Return the [x, y] coordinate for the center point of the cell that contains the specified text.  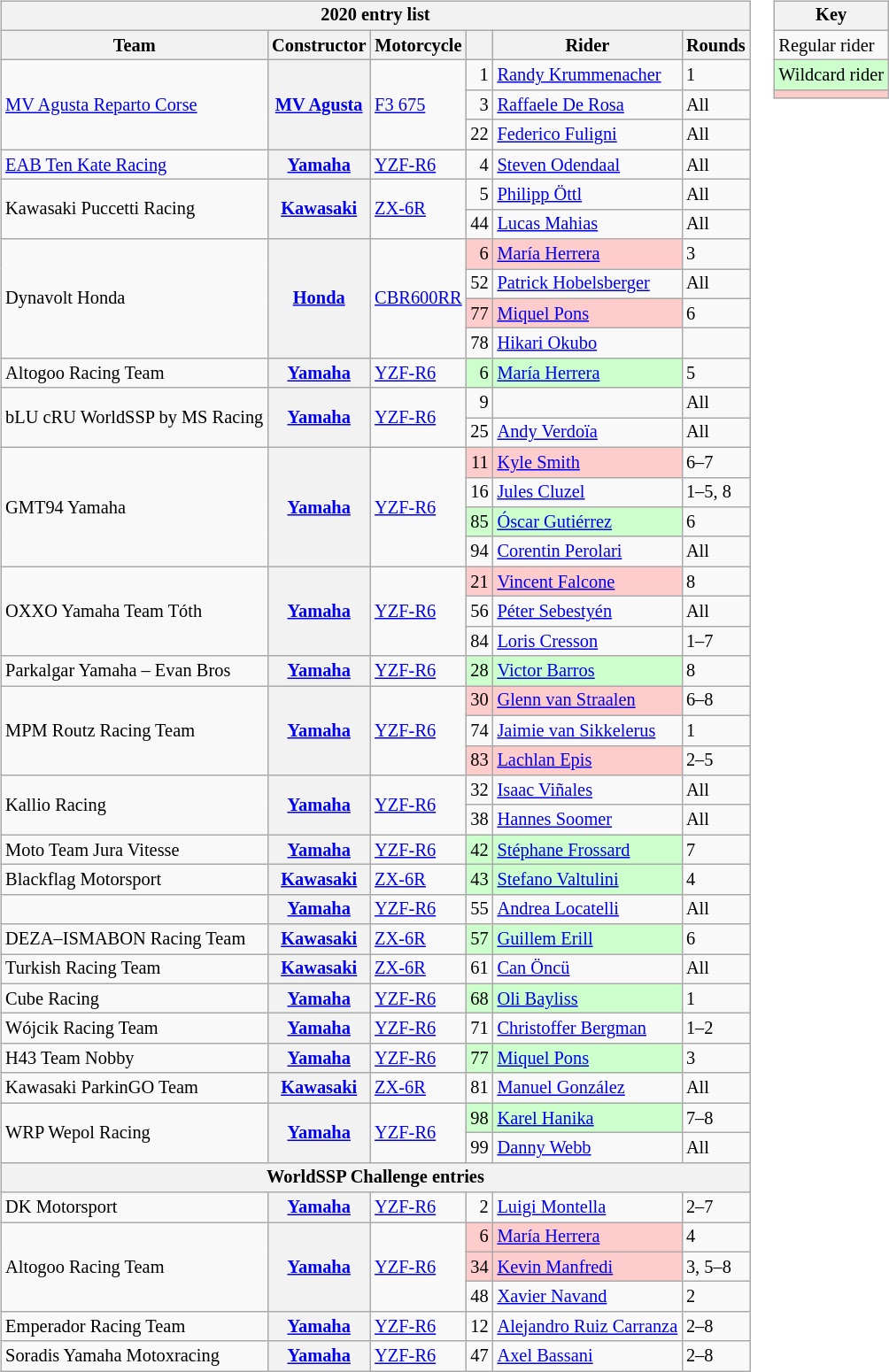
12 [480, 1327]
Alejandro Ruiz Carranza [588, 1327]
Honda [319, 299]
44 [480, 224]
Óscar Gutiérrez [588, 522]
55 [480, 909]
Kawasaki Puccetti Racing [135, 209]
Victor Barros [588, 671]
2020 entry list [375, 16]
7–8 [715, 1118]
3, 5–8 [715, 1267]
48 [480, 1297]
74 [480, 730]
47 [480, 1356]
Manuel González [588, 1088]
83 [480, 760]
Team [135, 45]
61 [480, 969]
Hannes Soomer [588, 820]
Andrea Locatelli [588, 909]
71 [480, 1029]
1–5, 8 [715, 492]
22 [480, 135]
Axel Bassani [588, 1356]
32 [480, 790]
Glenn van Straalen [588, 701]
WRP Wepol Racing [135, 1133]
MV Agusta Reparto Corse [135, 104]
57 [480, 939]
11 [480, 462]
21 [480, 582]
WorldSSP Challenge entries [375, 1177]
DEZA–ISMABON Racing Team [135, 939]
Key [831, 16]
Emperador Racing Team [135, 1327]
Oli Bayliss [588, 998]
Parkalgar Yamaha – Evan Bros [135, 671]
85 [480, 522]
Steven Odendaal [588, 165]
Christoffer Bergman [588, 1029]
78 [480, 343]
bLU cRU WorldSSP by MS Racing [135, 418]
Stéphane Frossard [588, 850]
Blackflag Motorsport [135, 880]
52 [480, 284]
Kevin Manfredi [588, 1267]
GMT94 Yamaha [135, 506]
Kyle Smith [588, 462]
MV Agusta [319, 104]
25 [480, 433]
Hikari Okubo [588, 343]
OXXO Yamaha Team Tóth [135, 611]
CBR600RR [418, 299]
43 [480, 880]
MPM Routz Racing Team [135, 731]
94 [480, 551]
Jules Cluzel [588, 492]
Wildcard rider [831, 75]
Wójcik Racing Team [135, 1029]
Luigi Montella [588, 1207]
9 [480, 403]
1–2 [715, 1029]
7 [715, 850]
1–7 [715, 641]
6–7 [715, 462]
Rounds [715, 45]
Guillem Erill [588, 939]
56 [480, 612]
42 [480, 850]
Danny Webb [588, 1148]
38 [480, 820]
2–5 [715, 760]
Constructor [319, 45]
Kawasaki ParkinGO Team [135, 1088]
Federico Fuligni [588, 135]
81 [480, 1088]
Can Öncü [588, 969]
Jaimie van Sikkelerus [588, 730]
Raffaele De Rosa [588, 105]
H43 Team Nobby [135, 1059]
DK Motorsport [135, 1207]
99 [480, 1148]
Péter Sebestyén [588, 612]
Motorcycle [418, 45]
Cube Racing [135, 998]
98 [480, 1118]
Vincent Falcone [588, 582]
84 [480, 641]
Philipp Öttl [588, 195]
Xavier Navand [588, 1297]
34 [480, 1267]
Lucas Mahias [588, 224]
Regular rider [831, 45]
Loris Cresson [588, 641]
2–7 [715, 1207]
Isaac Viñales [588, 790]
Randy Krummenacher [588, 75]
Patrick Hobelsberger [588, 284]
Turkish Racing Team [135, 969]
Rider [588, 45]
EAB Ten Kate Racing [135, 165]
F3 675 [418, 104]
Andy Verdoïa [588, 433]
Corentin Perolari [588, 551]
Lachlan Epis [588, 760]
Karel Hanika [588, 1118]
68 [480, 998]
30 [480, 701]
28 [480, 671]
6–8 [715, 701]
16 [480, 492]
Moto Team Jura Vitesse [135, 850]
Stefano Valtulini [588, 880]
Dynavolt Honda [135, 299]
Kallio Racing [135, 805]
Soradis Yamaha Motoxracing [135, 1356]
